Return the (X, Y) coordinate for the center point of the cell that contains the specified text.  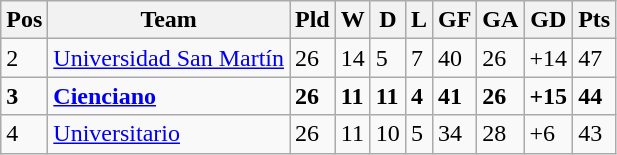
41 (454, 96)
W (352, 20)
+14 (548, 58)
GA (500, 20)
Cienciano (169, 96)
Universitario (169, 134)
3 (24, 96)
+15 (548, 96)
44 (594, 96)
40 (454, 58)
D (388, 20)
7 (418, 58)
GF (454, 20)
L (418, 20)
28 (500, 134)
Team (169, 20)
Pos (24, 20)
Pld (313, 20)
34 (454, 134)
10 (388, 134)
47 (594, 58)
43 (594, 134)
Pts (594, 20)
2 (24, 58)
+6 (548, 134)
Universidad San Martín (169, 58)
GD (548, 20)
14 (352, 58)
